Determine the (x, y) coordinate at the center of the cell enclosing the given text.  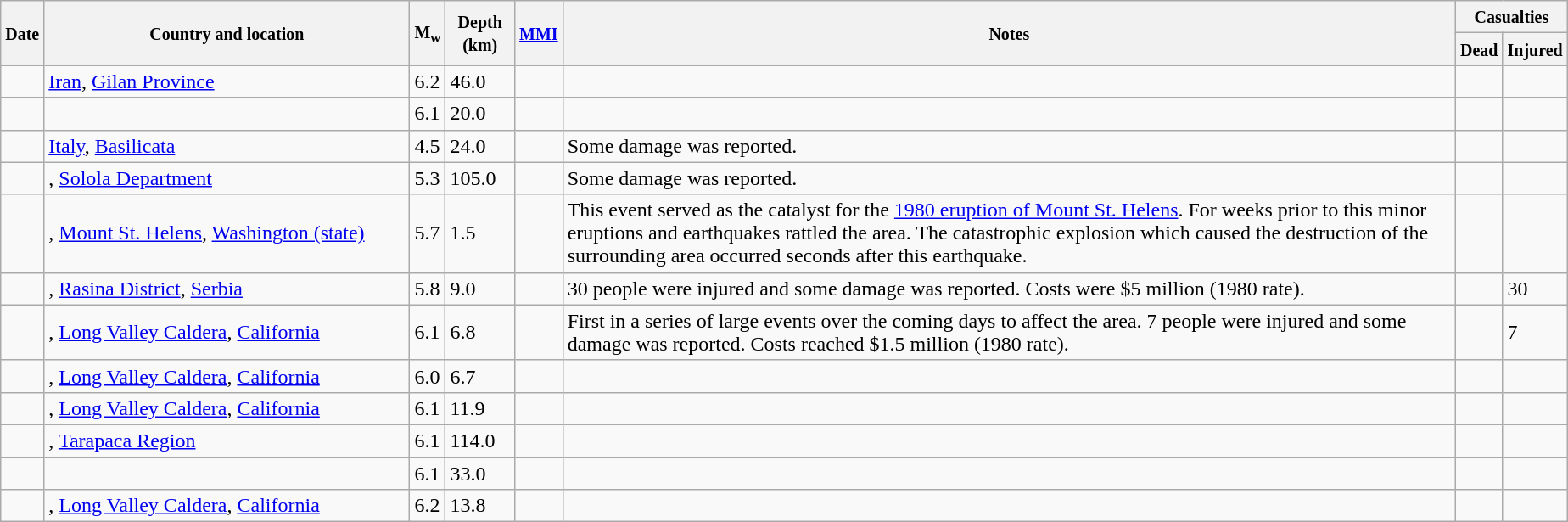
Date (22, 33)
Depth (km) (480, 33)
5.8 (428, 289)
1.5 (480, 233)
20.0 (480, 114)
11.9 (480, 408)
24.0 (480, 146)
MMI (540, 33)
, Mount St. Helens, Washington (state) (227, 233)
Notes (1009, 33)
Injured (1535, 49)
13.8 (480, 506)
Mw (428, 33)
7 (1535, 333)
30 (1535, 289)
, Tarapaca Region (227, 441)
46.0 (480, 81)
Casualties (1511, 17)
Country and location (227, 33)
9.0 (480, 289)
4.5 (428, 146)
6.0 (428, 376)
105.0 (480, 178)
Dead (1479, 49)
5.7 (428, 233)
Iran, Gilan Province (227, 81)
114.0 (480, 441)
6.7 (480, 376)
5.3 (428, 178)
Italy, Basilicata (227, 146)
30 people were injured and some damage was reported. Costs were $5 million (1980 rate). (1009, 289)
6.8 (480, 333)
, Rasina District, Serbia (227, 289)
, Solola Department (227, 178)
33.0 (480, 473)
